Search for the cell housing the specified text and yield its [X, Y] center coordinate. 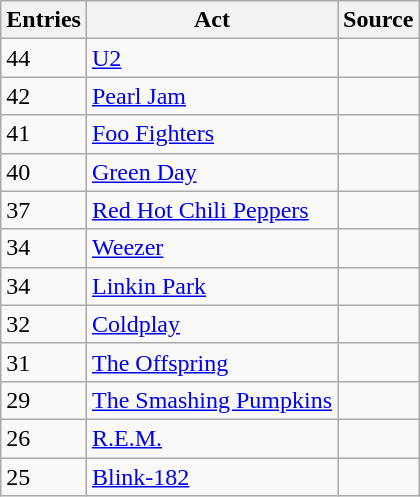
44 [44, 58]
The Offspring [212, 362]
Pearl Jam [212, 96]
26 [44, 438]
U2 [212, 58]
42 [44, 96]
32 [44, 324]
Entries [44, 20]
Linkin Park [212, 286]
Foo Fighters [212, 134]
25 [44, 477]
40 [44, 172]
Red Hot Chili Peppers [212, 210]
Source [378, 20]
Green Day [212, 172]
Coldplay [212, 324]
Weezer [212, 248]
41 [44, 134]
Blink-182 [212, 477]
37 [44, 210]
29 [44, 400]
The Smashing Pumpkins [212, 400]
31 [44, 362]
R.E.M. [212, 438]
Act [212, 20]
